Detect which cell encompasses the target text, then output its [X, Y] center coordinate. 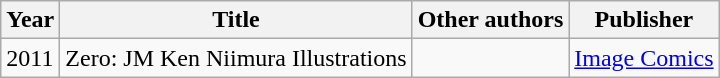
Publisher [644, 20]
Title [236, 20]
Other authors [490, 20]
2011 [30, 58]
Image Comics [644, 58]
Year [30, 20]
Zero: JM Ken Niimura Illustrations [236, 58]
